From the cell containing the given text, extract its center point as (x, y) coordinate. 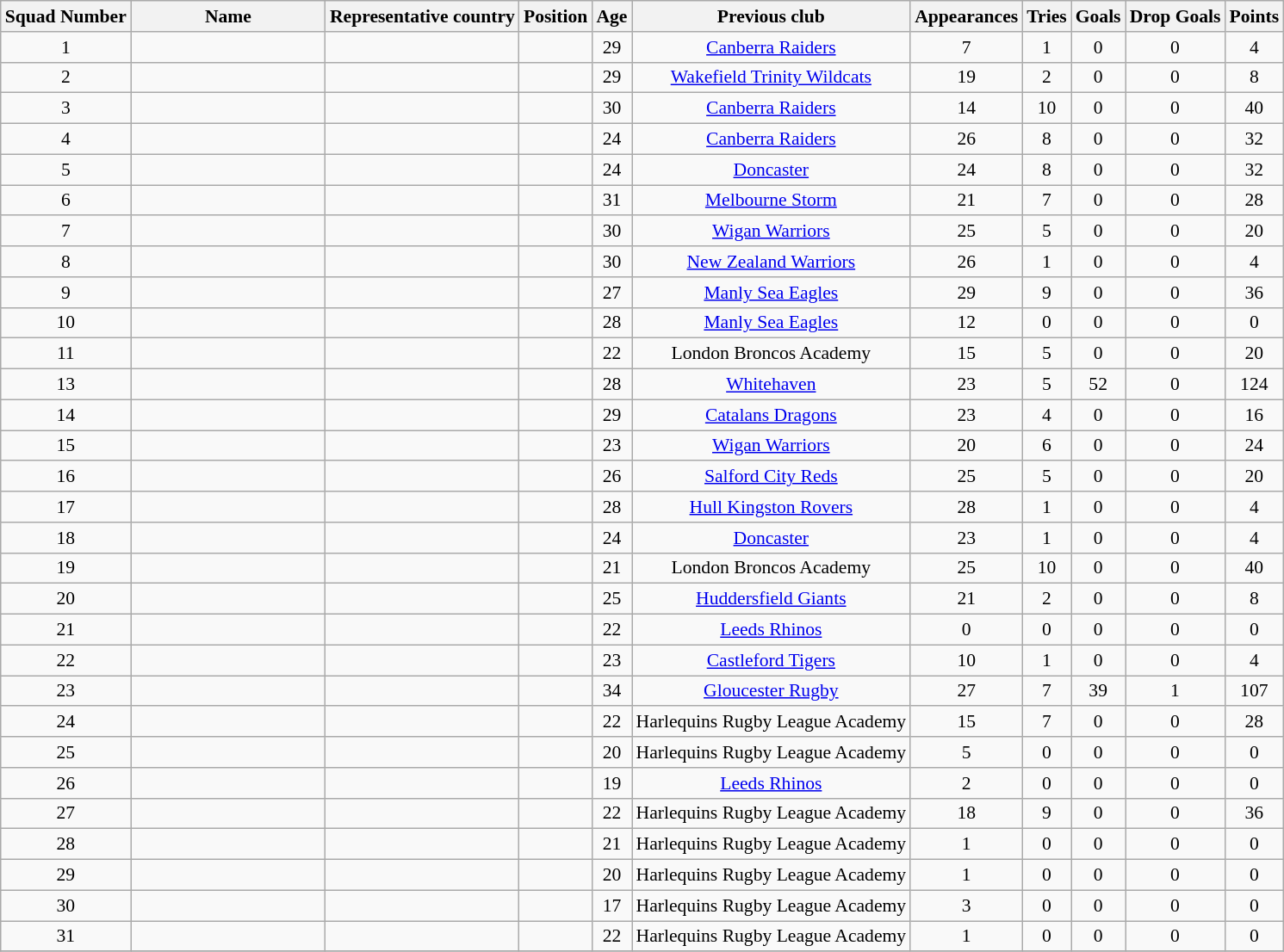
Wakefield Trinity Wildcats (772, 77)
Representative country (422, 16)
11 (65, 354)
107 (1254, 691)
13 (65, 385)
Squad Number (65, 16)
Salford City Reds (772, 477)
Goals (1099, 16)
Points (1254, 16)
New Zealand Warriors (772, 262)
Drop Goals (1175, 16)
34 (611, 691)
Hull Kingston Rovers (772, 507)
Position (555, 16)
Castleford Tigers (772, 660)
Huddersfield Giants (772, 599)
Melbourne Storm (772, 201)
12 (966, 323)
Previous club (772, 16)
52 (1099, 385)
Gloucester Rugby (772, 691)
Name (228, 16)
124 (1254, 385)
Appearances (966, 16)
Tries (1046, 16)
Whitehaven (772, 385)
39 (1099, 691)
Catalans Dragons (772, 415)
Age (611, 16)
